Determine the [X, Y] coordinate at the center of the cell enclosing the given text.  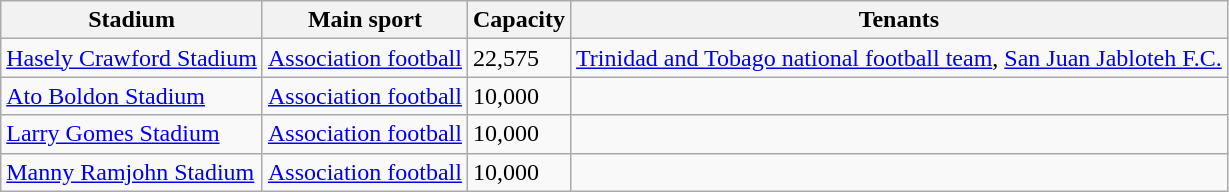
Trinidad and Tobago national football team, San Juan Jabloteh F.C. [900, 58]
Stadium [132, 20]
Larry Gomes Stadium [132, 134]
Hasely Crawford Stadium [132, 58]
Tenants [900, 20]
Main sport [364, 20]
22,575 [518, 58]
Ato Boldon Stadium [132, 96]
Manny Ramjohn Stadium [132, 172]
Capacity [518, 20]
